Locate the cell with the specified text and output its [X, Y] center coordinate. 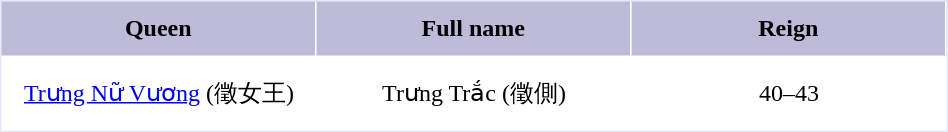
Trưng Nữ Vương (徵女王) [160, 94]
Queen [160, 29]
Trưng Trắc (徵側) [474, 94]
Full name [474, 29]
Reign [790, 29]
40–43 [790, 94]
